Find where the given text appears and provide that cell's center as [X, Y] coordinate. 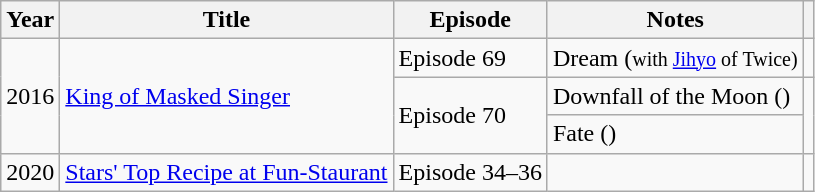
Dream (with Jihyo of Twice) [675, 58]
Title [226, 20]
Episode 70 [470, 115]
Stars' Top Recipe at Fun-Staurant [226, 172]
Episode [470, 20]
Episode 69 [470, 58]
King of Masked Singer [226, 96]
Fate () [675, 134]
2016 [30, 96]
Episode 34–36 [470, 172]
2020 [30, 172]
Downfall of the Moon () [675, 96]
Year [30, 20]
Notes [675, 20]
